Locate the cell with the specified text and output its (x, y) center coordinate. 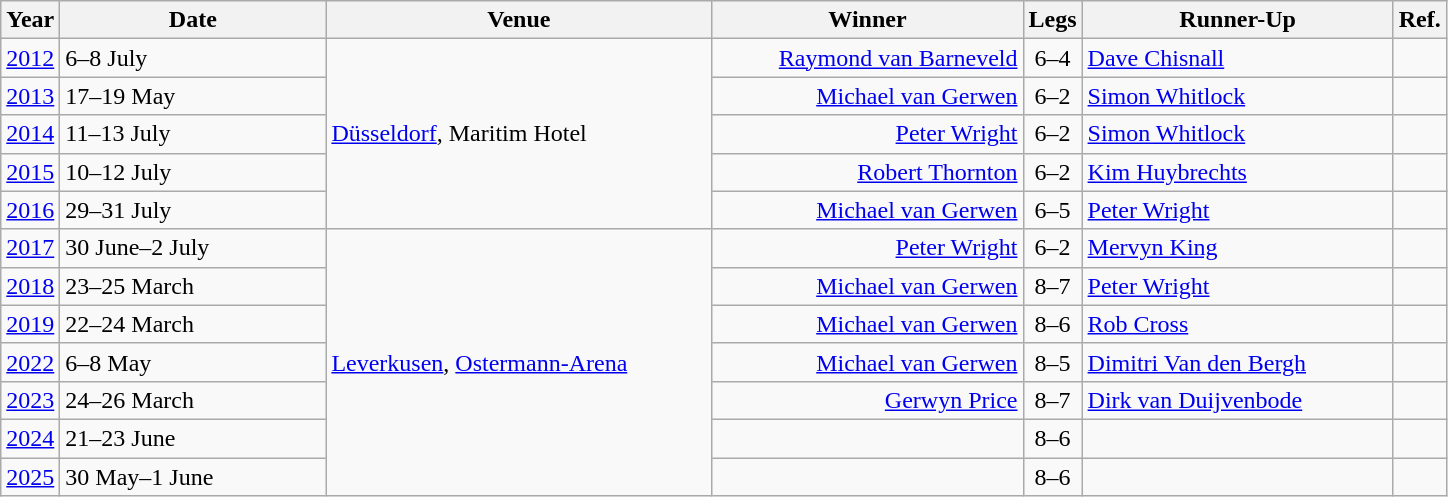
Runner-Up (1238, 20)
Raymond van Barneveld (868, 58)
17–19 May (193, 96)
Dimitri Van den Bergh (1238, 362)
6–8 July (193, 58)
Ref. (1420, 20)
29–31 July (193, 210)
2025 (30, 477)
6–5 (1052, 210)
2015 (30, 172)
2019 (30, 324)
11–13 July (193, 134)
2012 (30, 58)
Dave Chisnall (1238, 58)
10–12 July (193, 172)
Mervyn King (1238, 248)
Kim Huybrechts (1238, 172)
24–26 March (193, 400)
Gerwyn Price (868, 400)
Robert Thornton (868, 172)
Legs (1052, 20)
Rob Cross (1238, 324)
6–4 (1052, 58)
Venue (519, 20)
8–5 (1052, 362)
22–24 March (193, 324)
Date (193, 20)
2013 (30, 96)
21–23 June (193, 438)
Winner (868, 20)
2016 (30, 210)
2014 (30, 134)
2022 (30, 362)
30 June–2 July (193, 248)
Düsseldorf, Maritim Hotel (519, 134)
30 May–1 June (193, 477)
2023 (30, 400)
Leverkusen, Ostermann-Arena (519, 362)
2024 (30, 438)
2018 (30, 286)
6–8 May (193, 362)
23–25 March (193, 286)
Year (30, 20)
2017 (30, 248)
Dirk van Duijvenbode (1238, 400)
